Provide the (X, Y) coordinate of the cell's center where the given text is located.  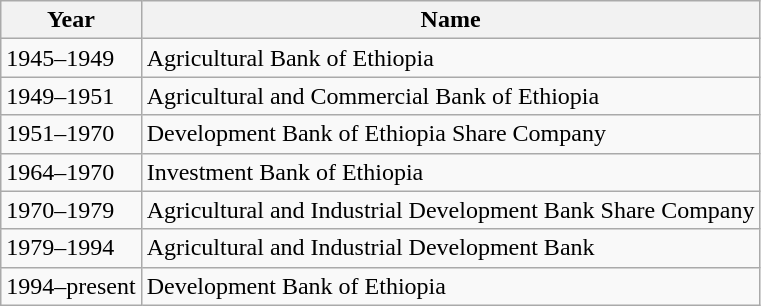
1964–1970 (71, 172)
Agricultural and Industrial Development Bank Share Company (450, 210)
1945–1949 (71, 58)
Development Bank of Ethiopia Share Company (450, 134)
Name (450, 20)
1979–1994 (71, 248)
Agricultural and Industrial Development Bank (450, 248)
Agricultural Bank of Ethiopia (450, 58)
Year (71, 20)
Agricultural and Commercial Bank of Ethiopia (450, 96)
1970–1979 (71, 210)
Investment Bank of Ethiopia (450, 172)
1949–1951 (71, 96)
1994–present (71, 286)
1951–1970 (71, 134)
Development Bank of Ethiopia (450, 286)
